For the text-containing cell, return its midpoint in [x, y] coordinate format. 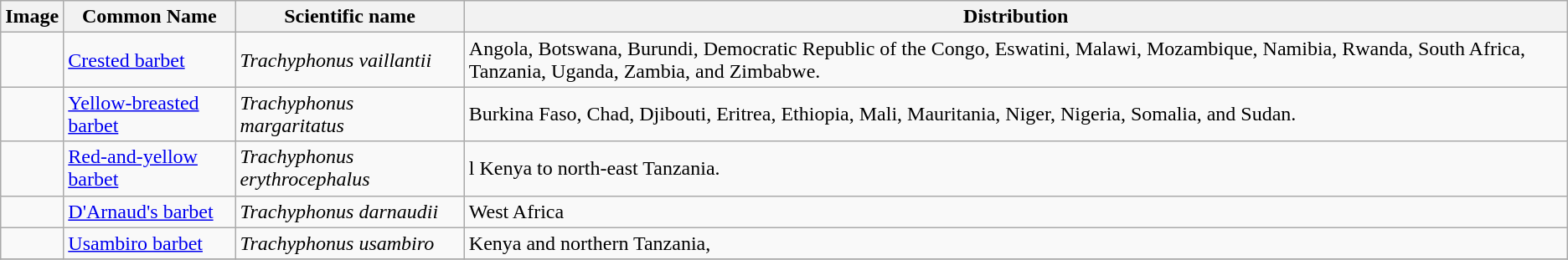
Kenya and northern Tanzania, [1015, 243]
l Kenya to north-east Tanzania. [1015, 169]
Scientific name [350, 17]
Trachyphonus usambiro [350, 243]
Trachyphonus erythrocephalus [350, 169]
Image [32, 17]
Distribution [1015, 17]
Yellow-breasted barbet [149, 114]
Crested barbet [149, 60]
Red-and-yellow barbet [149, 169]
D'Arnaud's barbet [149, 212]
Trachyphonus margaritatus [350, 114]
Trachyphonus vaillantii [350, 60]
Common Name [149, 17]
Trachyphonus darnaudii [350, 212]
Usambiro barbet [149, 243]
West Africa [1015, 212]
Burkina Faso, Chad, Djibouti, Eritrea, Ethiopia, Mali, Mauritania, Niger, Nigeria, Somalia, and Sudan. [1015, 114]
